Output the (X, Y) coordinate of the center of the cell containing the given text.  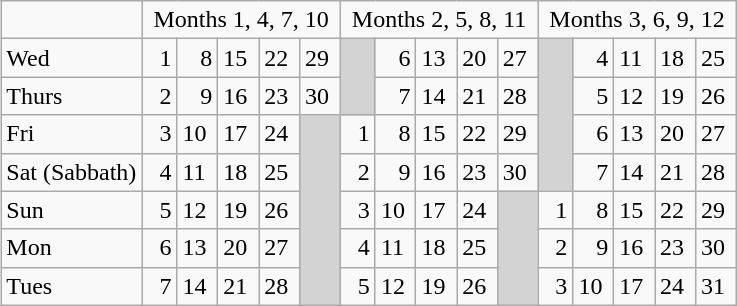
Mon (72, 248)
Thurs (72, 96)
Wed (72, 58)
31 (716, 286)
Fri (72, 134)
Months 1, 4, 7, 10 (241, 20)
Sat (Sabbath) (72, 172)
Months 3, 6, 9, 12 (637, 20)
Tues (72, 286)
Months 2, 5, 8, 11 (439, 20)
Sun (72, 210)
